Capture the cell that displays the provided text and extract its [x, y] central coordinate. 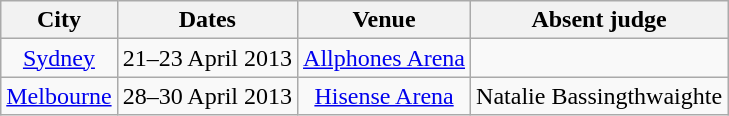
Hisense Arena [384, 96]
Sydney [59, 58]
Dates [207, 20]
Melbourne [59, 96]
City [59, 20]
Venue [384, 20]
Natalie Bassingthwaighte [600, 96]
Allphones Arena [384, 58]
21–23 April 2013 [207, 58]
Absent judge [600, 20]
28–30 April 2013 [207, 96]
